Provide the (x, y) coordinate of the cell's center where the given text is located.  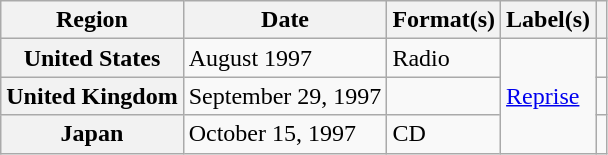
United Kingdom (92, 96)
Region (92, 20)
United States (92, 58)
Label(s) (548, 20)
Japan (92, 134)
Radio (444, 58)
September 29, 1997 (285, 96)
October 15, 1997 (285, 134)
CD (444, 134)
Reprise (548, 96)
August 1997 (285, 58)
Format(s) (444, 20)
Date (285, 20)
